Extract the [X, Y] coordinate from the center of the cell holding the provided text.  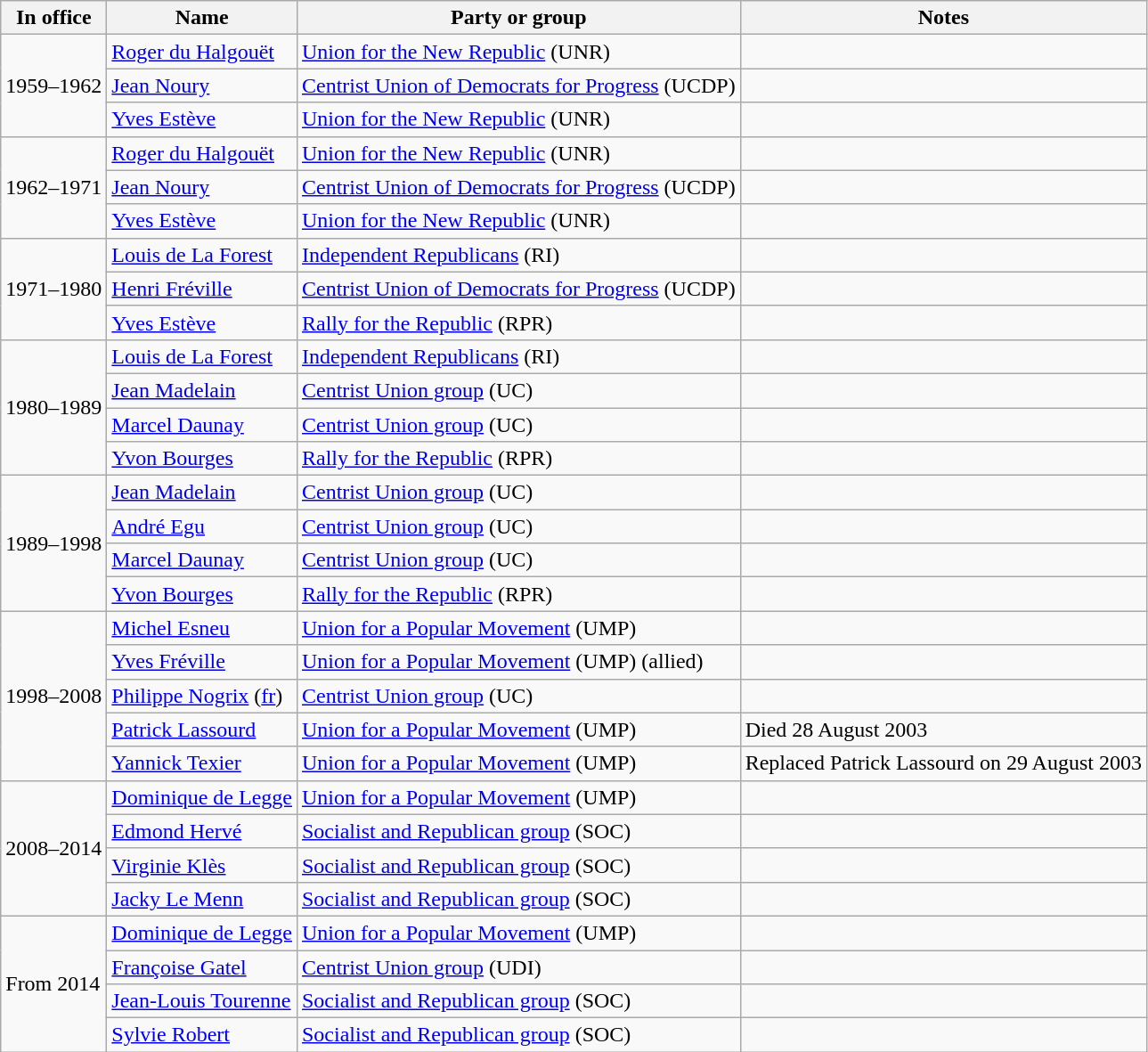
Yannick Texier [202, 763]
1989–1998 [53, 543]
Jean-Louis Tourenne [202, 1001]
2008–2014 [53, 848]
Edmond Hervé [202, 831]
Replaced Patrick Lassourd on 29 August 2003 [943, 763]
In office [53, 18]
André Egu [202, 526]
Centrist Union group (UDI) [518, 966]
From 2014 [53, 983]
Philippe Nogrix (fr) [202, 696]
Virginie Klès [202, 865]
Union for a Popular Movement (UMP) (allied) [518, 662]
1998–2008 [53, 696]
Name [202, 18]
Yves Fréville [202, 662]
Jacky Le Menn [202, 899]
1959–1962 [53, 86]
Died 28 August 2003 [943, 730]
1971–1980 [53, 289]
Party or group [518, 18]
Henri Fréville [202, 289]
Sylvie Robert [202, 1035]
Michel Esneu [202, 628]
Notes [943, 18]
1962–1971 [53, 187]
Patrick Lassourd [202, 730]
Françoise Gatel [202, 966]
1980–1989 [53, 407]
